Provide the (x, y) coordinate of the cell's center where the given text is located.  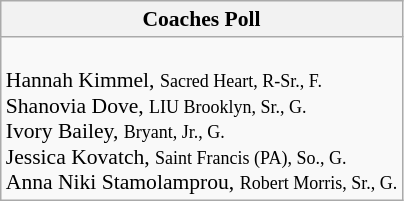
Coaches Poll (202, 19)
